Provide the [x, y] coordinate of the cell's center where the given text is located.  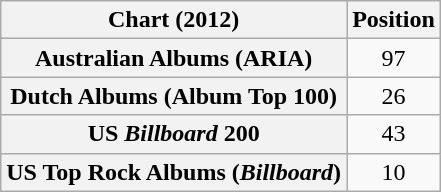
Position [394, 20]
Chart (2012) [174, 20]
Australian Albums (ARIA) [174, 58]
26 [394, 96]
US Billboard 200 [174, 134]
10 [394, 172]
97 [394, 58]
US Top Rock Albums (Billboard) [174, 172]
Dutch Albums (Album Top 100) [174, 96]
43 [394, 134]
